Return the (x, y) coordinate for the center point of the cell that contains the specified text.  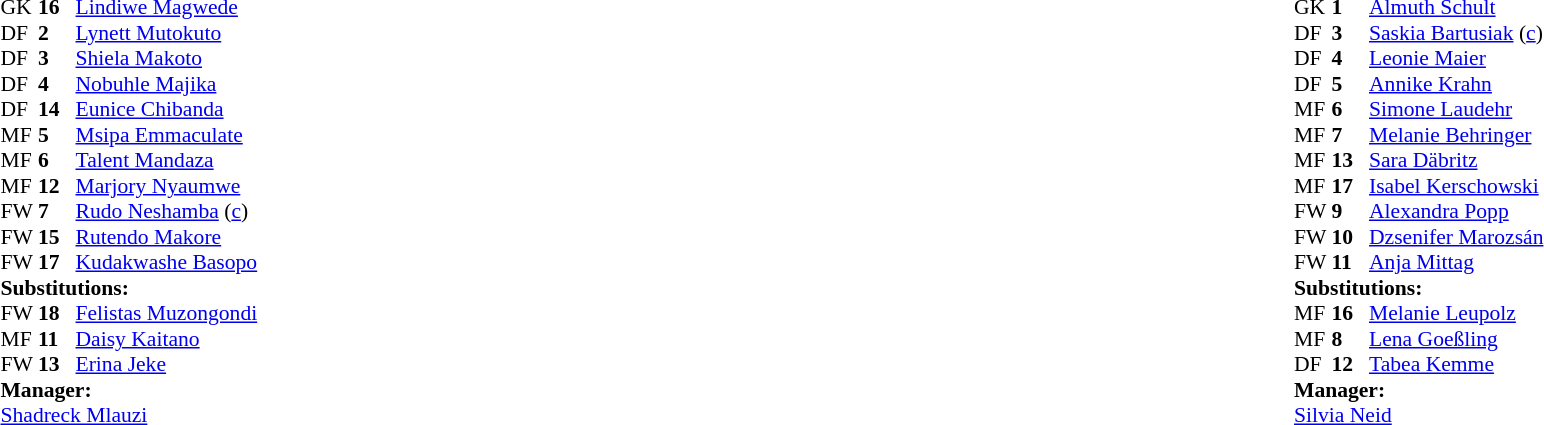
Isabel Kerschowski (1456, 186)
Melanie Leupolz (1456, 313)
15 (57, 237)
Erina Jeke (167, 365)
Lena Goeßling (1456, 339)
9 (1351, 211)
Rudo Neshamba (c) (167, 211)
Sara Däbritz (1456, 161)
Talent Mandaza (167, 161)
Shiela Makoto (167, 59)
Marjory Nyaumwe (167, 186)
Alexandra Popp (1456, 211)
Daisy Kaitano (167, 339)
Leonie Maier (1456, 59)
Felistas Muzongondi (167, 313)
Lynett Mutokuto (167, 33)
Kudakwashe Basopo (167, 263)
Dzsenifer Marozsán (1456, 237)
Annike Krahn (1456, 84)
18 (57, 313)
2 (57, 33)
Melanie Behringer (1456, 135)
Rutendo Makore (167, 237)
8 (1351, 339)
10 (1351, 237)
Msipa Emmaculate (167, 135)
Tabea Kemme (1456, 365)
14 (57, 109)
Eunice Chibanda (167, 109)
Saskia Bartusiak (c) (1456, 33)
Nobuhle Majika (167, 84)
Simone Laudehr (1456, 109)
Anja Mittag (1456, 263)
16 (1351, 313)
